Extract the [X, Y] coordinate from the center of the cell holding the provided text.  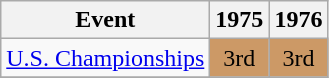
U.S. Championships [106, 58]
Event [106, 20]
1975 [240, 20]
1976 [298, 20]
